Output the (x, y) coordinate of the center of the cell containing the given text.  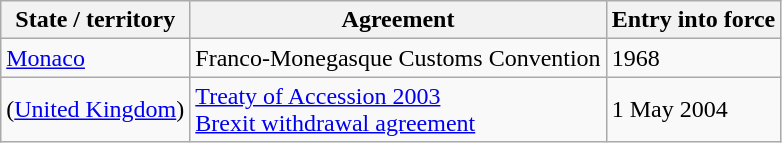
Franco-Monegasque Customs Convention (398, 58)
Treaty of Accession 2003Brexit withdrawal agreement (398, 110)
Agreement (398, 20)
Monaco (96, 58)
Entry into force (694, 20)
State / territory (96, 20)
1 May 2004 (694, 110)
1968 (694, 58)
(United Kingdom) (96, 110)
